For the text-containing cell, return its midpoint in [x, y] coordinate format. 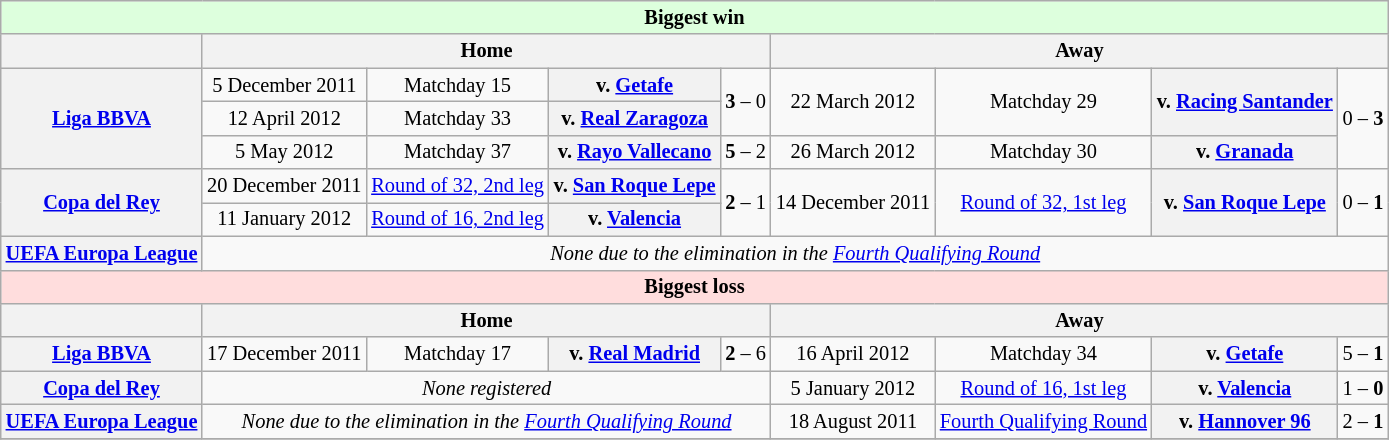
Matchday 30 [1044, 152]
16 April 2012 [853, 354]
18 August 2011 [853, 421]
Matchday 29 [1044, 102]
22 March 2012 [853, 102]
17 December 2011 [284, 354]
v. Real Zaragoza [635, 118]
5 – 1 [1363, 354]
Round of 32, 1st leg [1044, 202]
12 April 2012 [284, 118]
Matchday 34 [1044, 354]
Round of 32, 2nd leg [457, 186]
5 January 2012 [853, 388]
0 – 3 [1363, 118]
11 January 2012 [284, 219]
5 – 2 [745, 152]
0 – 1 [1363, 202]
Round of 16, 1st leg [1044, 388]
14 December 2011 [853, 202]
v. Racing Santander [1245, 102]
20 December 2011 [284, 186]
Matchday 37 [457, 152]
v. Granada [1245, 152]
Biggest loss [694, 287]
26 March 2012 [853, 152]
v. Real Madrid [635, 354]
2 – 6 [745, 354]
Fourth Qualifying Round [1044, 421]
v. Rayo Vallecano [635, 152]
3 – 0 [745, 102]
None registered [486, 388]
Matchday 15 [457, 85]
v. Hannover 96 [1245, 421]
Biggest win [694, 17]
Matchday 33 [457, 118]
5 May 2012 [284, 152]
5 December 2011 [284, 85]
Round of 16, 2nd leg [457, 219]
Matchday 17 [457, 354]
1 – 0 [1363, 388]
